Determine the [x, y] coordinate at the center of the cell enclosing the given text.  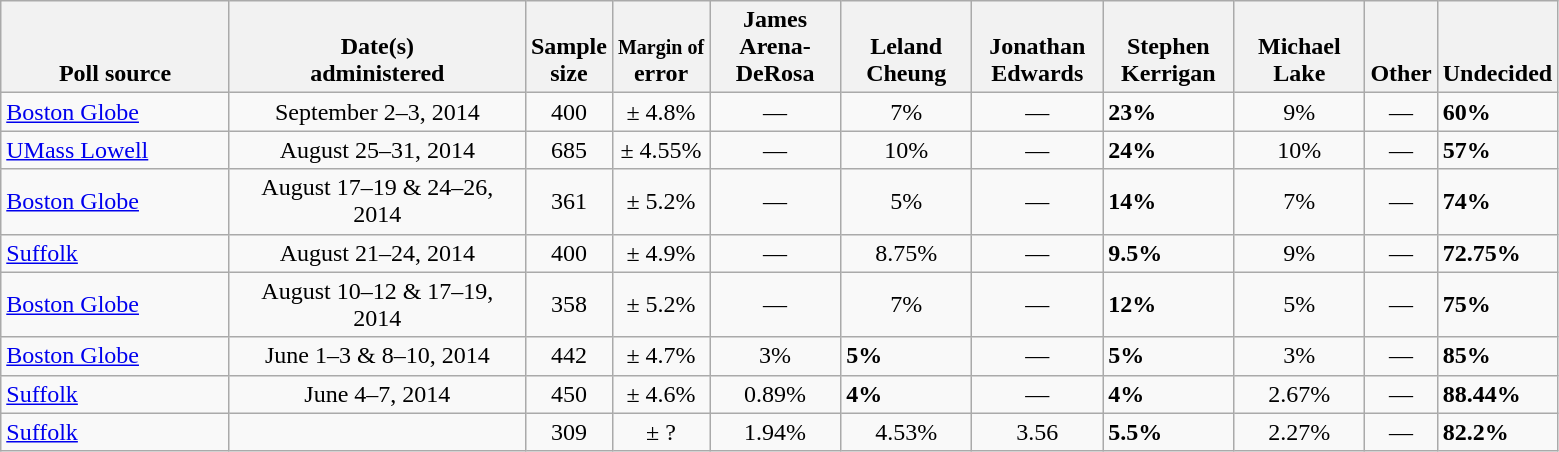
8.75% [906, 253]
Samplesize [568, 47]
2.27% [1300, 432]
75% [1497, 304]
14% [1168, 202]
450 [568, 394]
74% [1497, 202]
Undecided [1497, 47]
3.56 [1038, 432]
358 [568, 304]
2.67% [1300, 394]
LelandCheung [906, 47]
60% [1497, 112]
9.5% [1168, 253]
Poll source [116, 47]
12% [1168, 304]
88.44% [1497, 394]
85% [1497, 356]
June 1–3 & 8–10, 2014 [377, 356]
StephenKerrigan [1168, 47]
82.2% [1497, 432]
± 4.6% [660, 394]
August 10–12 & 17–19, 2014 [377, 304]
4.53% [906, 432]
Other [1401, 47]
± 4.7% [660, 356]
JonathanEdwards [1038, 47]
August 25–31, 2014 [377, 150]
685 [568, 150]
MichaelLake [1300, 47]
Margin oferror [660, 47]
57% [1497, 150]
September 2–3, 2014 [377, 112]
UMass Lowell [116, 150]
± ? [660, 432]
309 [568, 432]
± 4.55% [660, 150]
Date(s)administered [377, 47]
August 17–19 & 24–26, 2014 [377, 202]
24% [1168, 150]
June 4–7, 2014 [377, 394]
JamesArena-DeRosa [776, 47]
23% [1168, 112]
August 21–24, 2014 [377, 253]
1.94% [776, 432]
± 4.8% [660, 112]
361 [568, 202]
72.75% [1497, 253]
5.5% [1168, 432]
± 4.9% [660, 253]
442 [568, 356]
0.89% [776, 394]
